Provide the (x, y) coordinate of the cell's center where the given text is located.  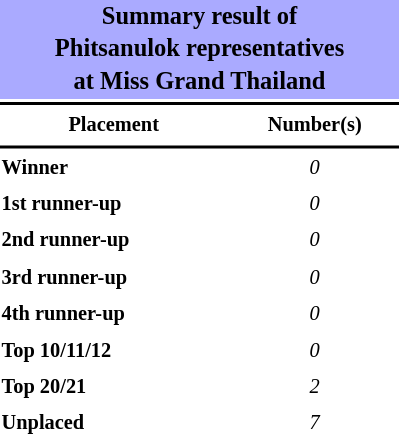
Number(s) (314, 125)
3rd runner-up (114, 278)
2 (314, 387)
Top 20/21 (114, 387)
2nd runner-up (114, 241)
4th runner-up (114, 314)
Winner (114, 168)
Top 10/11/12 (114, 351)
1st runner-up (114, 204)
Summary result ofPhitsanulok representativesat Miss Grand Thailand (200, 50)
Placement (114, 125)
